For the text-containing cell, return its midpoint in [X, Y] coordinate format. 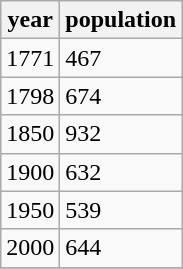
674 [121, 96]
population [121, 20]
644 [121, 248]
539 [121, 210]
1771 [30, 58]
1950 [30, 210]
1900 [30, 172]
632 [121, 172]
year [30, 20]
932 [121, 134]
1850 [30, 134]
1798 [30, 96]
467 [121, 58]
2000 [30, 248]
